Determine the (X, Y) coordinate at the center of the cell enclosing the given text.  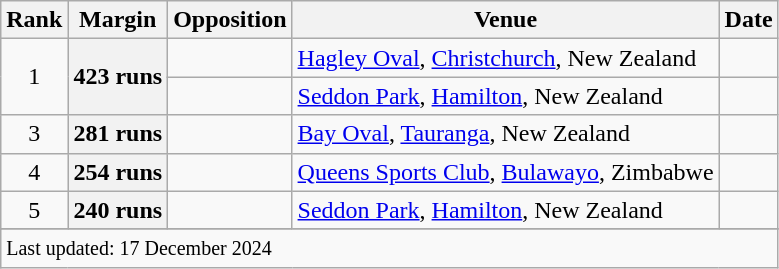
4 (34, 172)
Queens Sports Club, Bulawayo, Zimbabwe (506, 172)
5 (34, 210)
Bay Oval, Tauranga, New Zealand (506, 134)
423 runs (118, 77)
Opposition (230, 20)
240 runs (118, 210)
1 (34, 77)
Rank (34, 20)
Hagley Oval, Christchurch, New Zealand (506, 58)
Margin (118, 20)
Last updated: 17 December 2024 (390, 248)
Date (748, 20)
3 (34, 134)
254 runs (118, 172)
Venue (506, 20)
281 runs (118, 134)
